For the text-containing cell, return its midpoint in (x, y) coordinate format. 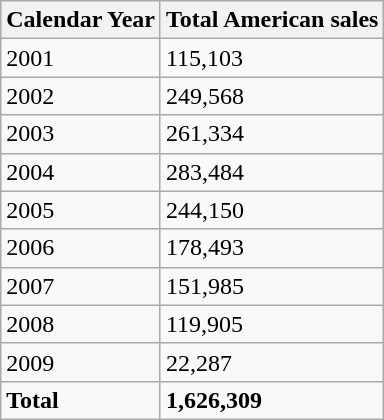
2002 (81, 96)
261,334 (272, 134)
2006 (81, 248)
Total American sales (272, 20)
1,626,309 (272, 400)
2003 (81, 134)
2008 (81, 324)
2001 (81, 58)
244,150 (272, 210)
22,287 (272, 362)
119,905 (272, 324)
178,493 (272, 248)
151,985 (272, 286)
Total (81, 400)
2004 (81, 172)
283,484 (272, 172)
2005 (81, 210)
2009 (81, 362)
Calendar Year (81, 20)
249,568 (272, 96)
2007 (81, 286)
115,103 (272, 58)
